Pinpoint the cell where the given text exists, returning its (X, Y) midpoint coordinate. 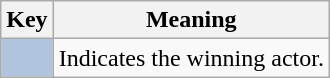
Key (27, 20)
Indicates the winning actor. (191, 58)
Meaning (191, 20)
